For the text-containing cell, return its midpoint in (X, Y) coordinate format. 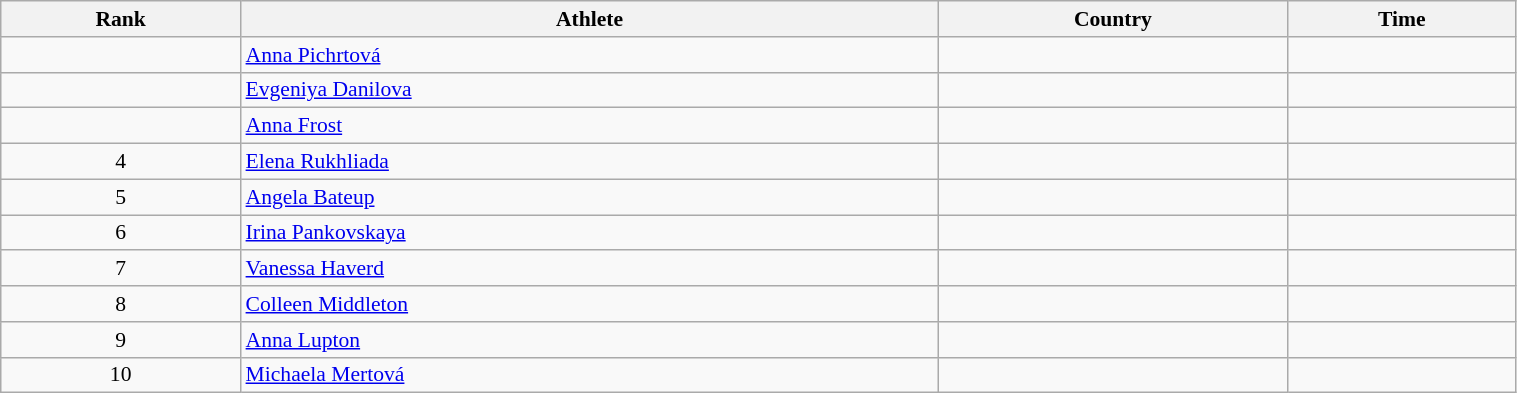
6 (121, 233)
10 (121, 375)
Time (1402, 19)
Michaela Mertová (590, 375)
4 (121, 162)
Colleen Middleton (590, 304)
Angela Bateup (590, 197)
Anna Lupton (590, 340)
5 (121, 197)
7 (121, 269)
Country (1112, 19)
Anna Frost (590, 126)
Rank (121, 19)
Anna Pichrtová (590, 55)
Elena Rukhliada (590, 162)
Evgeniya Danilova (590, 90)
Vanessa Haverd (590, 269)
Irina Pankovskaya (590, 233)
9 (121, 340)
8 (121, 304)
Athlete (590, 19)
